Determine the (x, y) coordinate at the center of the cell enclosing the given text.  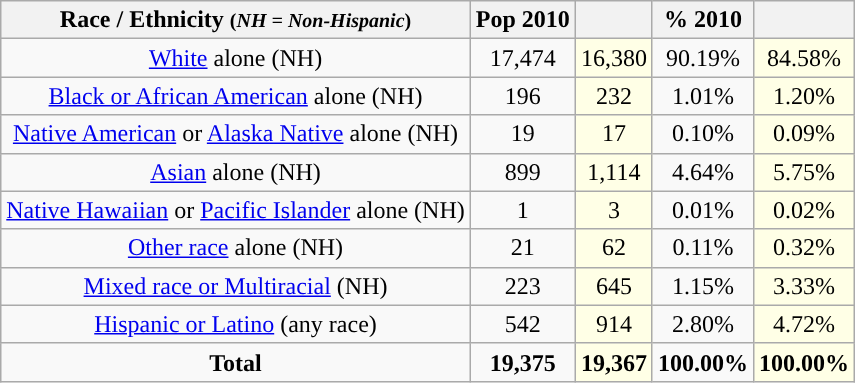
Other race alone (NH) (236, 248)
0.09% (804, 134)
2.80% (702, 324)
16,380 (614, 58)
90.19% (702, 58)
% 2010 (702, 20)
0.11% (702, 248)
19,367 (614, 362)
17 (614, 134)
0.32% (804, 248)
1,114 (614, 172)
Total (236, 362)
4.72% (804, 324)
645 (614, 286)
542 (522, 324)
914 (614, 324)
3 (614, 210)
0.10% (702, 134)
White alone (NH) (236, 58)
5.75% (804, 172)
4.64% (702, 172)
1.20% (804, 96)
Native American or Alaska Native alone (NH) (236, 134)
Race / Ethnicity (NH = Non-Hispanic) (236, 20)
1.01% (702, 96)
21 (522, 248)
Mixed race or Multiracial (NH) (236, 286)
Hispanic or Latino (any race) (236, 324)
223 (522, 286)
17,474 (522, 58)
899 (522, 172)
84.58% (804, 58)
Black or African American alone (NH) (236, 96)
1 (522, 210)
0.02% (804, 210)
0.01% (702, 210)
196 (522, 96)
19 (522, 134)
Asian alone (NH) (236, 172)
232 (614, 96)
19,375 (522, 362)
Native Hawaiian or Pacific Islander alone (NH) (236, 210)
3.33% (804, 286)
62 (614, 248)
Pop 2010 (522, 20)
1.15% (702, 286)
